For the text-containing cell, return its midpoint in [x, y] coordinate format. 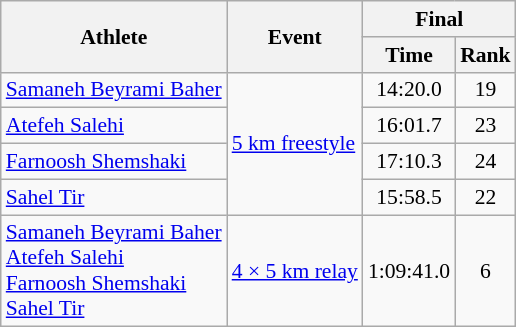
19 [486, 90]
16:01.7 [409, 126]
Samaneh Beyrami Baher [114, 90]
4 × 5 km relay [295, 271]
Final [440, 19]
Event [295, 36]
5 km freestyle [295, 143]
24 [486, 162]
6 [486, 271]
23 [486, 126]
Sahel Tir [114, 197]
Farnoosh Shemshaki [114, 162]
Time [409, 55]
Atefeh Salehi [114, 126]
15:58.5 [409, 197]
1:09:41.0 [409, 271]
Rank [486, 55]
17:10.3 [409, 162]
22 [486, 197]
14:20.0 [409, 90]
Samaneh Beyrami BaherAtefeh SalehiFarnoosh ShemshakiSahel Tir [114, 271]
Athlete [114, 36]
